Output the (X, Y) coordinate of the center of the cell containing the given text.  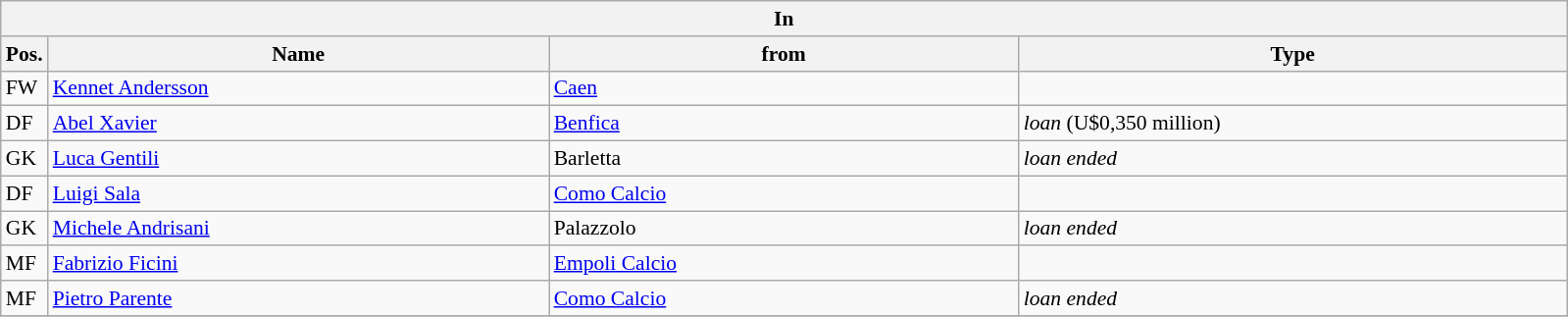
Abel Xavier (298, 124)
Name (298, 54)
Empoli Calcio (784, 264)
Palazzolo (784, 229)
from (784, 54)
Luigi Sala (298, 193)
Luca Gentili (298, 159)
Michele Andrisani (298, 229)
In (784, 19)
FW (25, 88)
loan (U$0,350 million) (1292, 124)
Fabrizio Ficini (298, 264)
Caen (784, 88)
Barletta (784, 159)
Type (1292, 54)
Benfica (784, 124)
Pos. (25, 54)
Kennet Andersson (298, 88)
Pietro Parente (298, 298)
